Capture the cell that displays the provided text and extract its [X, Y] central coordinate. 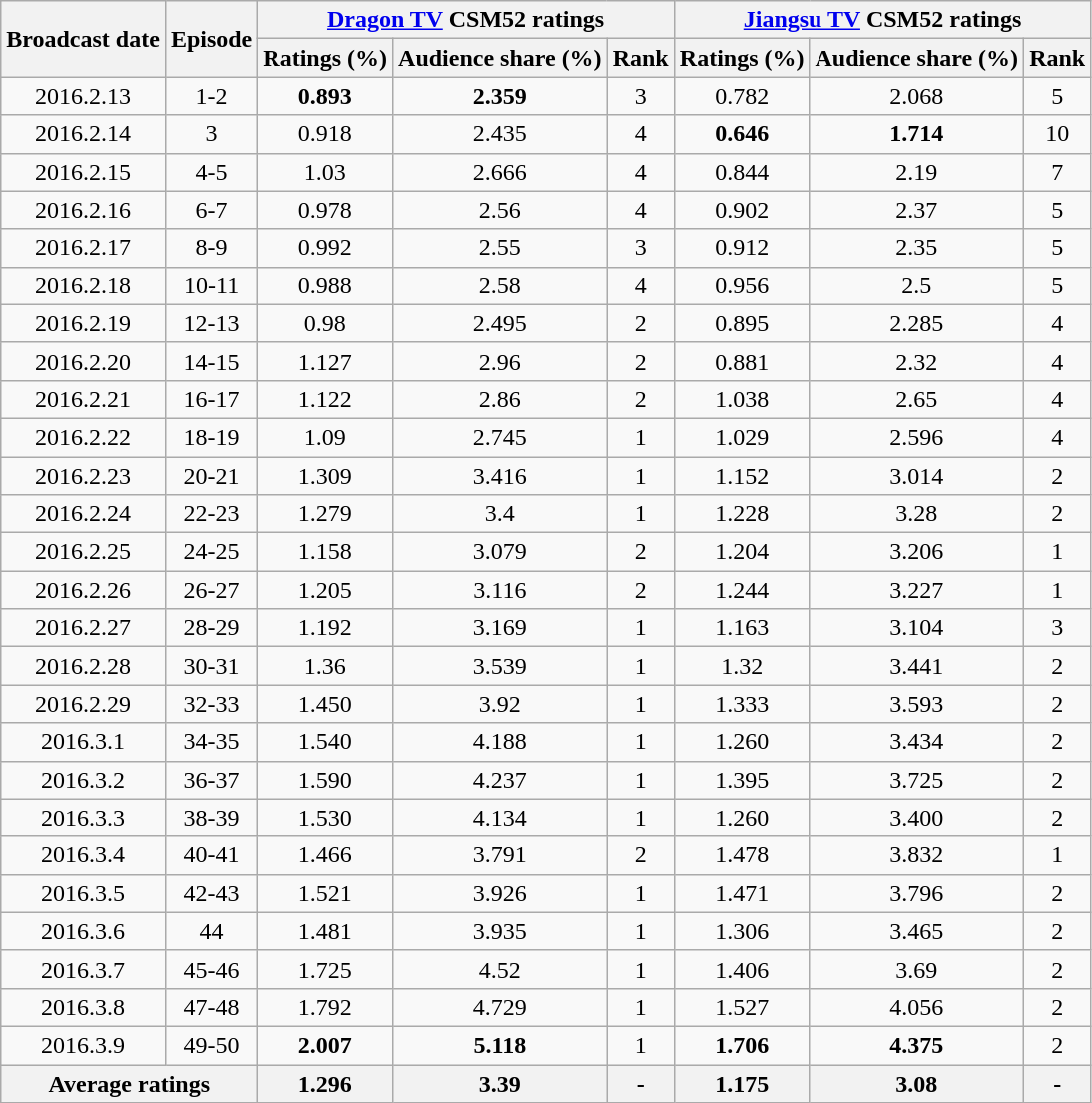
1.466 [325, 855]
30-31 [211, 666]
1.296 [325, 1083]
1.029 [742, 437]
2.495 [501, 323]
0.988 [325, 285]
1.725 [325, 969]
16-17 [211, 399]
2016.2.19 [84, 323]
2016.3.6 [84, 931]
2016.2.24 [84, 514]
14-15 [211, 361]
2016.3.7 [84, 969]
3.441 [916, 666]
0.978 [325, 210]
1.244 [742, 590]
36-37 [211, 780]
1.406 [742, 969]
6-7 [211, 210]
3.08 [916, 1083]
3.593 [916, 704]
2016.2.26 [84, 590]
3.832 [916, 855]
Broadcast date [84, 39]
2.86 [501, 399]
4.188 [501, 742]
2016.3.4 [84, 855]
2016.2.25 [84, 552]
4.52 [501, 969]
3.796 [916, 893]
2.65 [916, 399]
1.36 [325, 666]
1.158 [325, 552]
1.152 [742, 476]
2016.2.20 [84, 361]
2.32 [916, 361]
3.725 [916, 780]
1.714 [916, 134]
2016.2.17 [84, 248]
Episode [211, 39]
1.192 [325, 628]
3.079 [501, 552]
1.333 [742, 704]
0.782 [742, 96]
2016.3.2 [84, 780]
1.127 [325, 361]
1.122 [325, 399]
49-50 [211, 1045]
1.530 [325, 818]
20-21 [211, 476]
3.92 [501, 704]
1.395 [742, 780]
2016.2.27 [84, 628]
2.435 [501, 134]
2016.3.1 [84, 742]
5.118 [501, 1045]
0.918 [325, 134]
3.465 [916, 931]
3.926 [501, 893]
Jiangsu TV CSM52 ratings [882, 20]
18-19 [211, 437]
1.279 [325, 514]
0.992 [325, 248]
1.163 [742, 628]
2.37 [916, 210]
2.745 [501, 437]
45-46 [211, 969]
1.038 [742, 399]
2.068 [916, 96]
1-2 [211, 96]
2.007 [325, 1045]
4.056 [916, 1007]
3.69 [916, 969]
1.450 [325, 704]
1.590 [325, 780]
0.893 [325, 96]
2016.2.18 [84, 285]
1.481 [325, 931]
1.527 [742, 1007]
1.09 [325, 437]
3.169 [501, 628]
4.134 [501, 818]
40-41 [211, 855]
0.912 [742, 248]
2016.2.16 [84, 210]
2016.2.13 [84, 96]
0.881 [742, 361]
2016.3.5 [84, 893]
1.706 [742, 1045]
8-9 [211, 248]
2.596 [916, 437]
3.39 [501, 1083]
2.666 [501, 172]
1.792 [325, 1007]
4.237 [501, 780]
2.55 [501, 248]
3.227 [916, 590]
Dragon TV CSM52 ratings [465, 20]
1.309 [325, 476]
1.03 [325, 172]
47-48 [211, 1007]
4.375 [916, 1045]
2.58 [501, 285]
0.895 [742, 323]
3.400 [916, 818]
1.521 [325, 893]
Average ratings [130, 1083]
1.204 [742, 552]
44 [211, 931]
2016.3.3 [84, 818]
2016.2.14 [84, 134]
3.206 [916, 552]
2016.2.15 [84, 172]
3.416 [501, 476]
1.306 [742, 931]
26-27 [211, 590]
2.19 [916, 172]
3.104 [916, 628]
2016.2.21 [84, 399]
2.285 [916, 323]
4.729 [501, 1007]
10 [1058, 134]
0.844 [742, 172]
3.434 [916, 742]
2016.2.29 [84, 704]
42-43 [211, 893]
1.205 [325, 590]
4-5 [211, 172]
3.28 [916, 514]
3.014 [916, 476]
0.956 [742, 285]
0.98 [325, 323]
3.791 [501, 855]
1.471 [742, 893]
34-35 [211, 742]
2016.3.9 [84, 1045]
12-13 [211, 323]
22-23 [211, 514]
0.902 [742, 210]
2016.2.22 [84, 437]
2016.2.28 [84, 666]
3.935 [501, 931]
0.646 [742, 134]
38-39 [211, 818]
32-33 [211, 704]
3.116 [501, 590]
24-25 [211, 552]
1.228 [742, 514]
2.35 [916, 248]
2016.2.23 [84, 476]
7 [1058, 172]
28-29 [211, 628]
2.56 [501, 210]
2016.3.8 [84, 1007]
1.32 [742, 666]
3.4 [501, 514]
2.96 [501, 361]
1.175 [742, 1083]
1.478 [742, 855]
2.5 [916, 285]
10-11 [211, 285]
2.359 [501, 96]
3.539 [501, 666]
1.540 [325, 742]
